From the cell containing the given text, extract its center point as (x, y) coordinate. 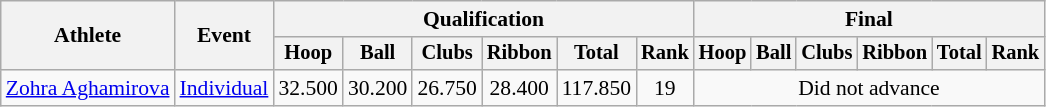
Event (224, 36)
Zohra Aghamirova (88, 88)
117.850 (597, 88)
19 (665, 88)
26.750 (446, 88)
Final (869, 19)
30.200 (378, 88)
Athlete (88, 36)
Did not advance (869, 88)
32.500 (308, 88)
28.400 (520, 88)
Qualification (483, 19)
Individual (224, 88)
